Output the (X, Y) coordinate of the center of the cell containing the given text.  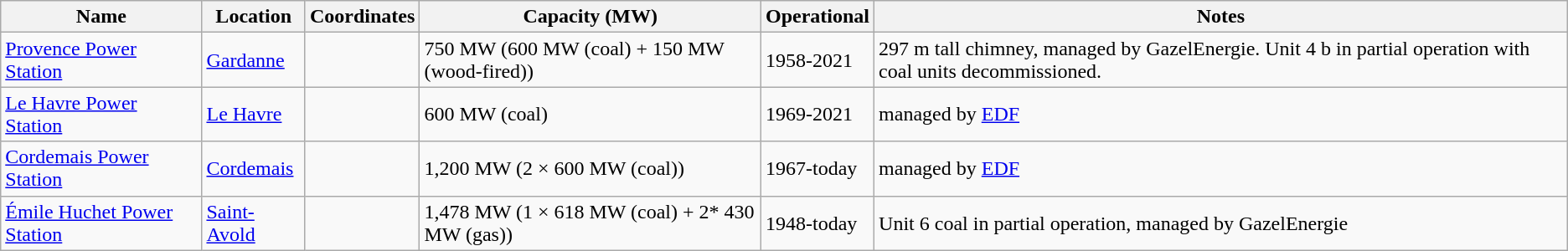
Operational (818, 17)
Coordinates (362, 17)
Notes (1221, 17)
Le Havre Power Station (101, 114)
Unit 6 coal in partial operation, managed by GazelEnergie (1221, 223)
Provence Power Station (101, 60)
Name (101, 17)
1967-today (818, 169)
750 MW (600 MW (coal) + 150 MW (wood-fired)) (591, 60)
Saint-Avold (254, 223)
Émile Huchet Power Station (101, 223)
1,478 MW (1 × 618 MW (coal) + 2* 430 MW (gas)) (591, 223)
297 m tall chimney, managed by GazelEnergie. Unit 4 b in partial operation with coal units decommissioned. (1221, 60)
Le Havre (254, 114)
1958-2021 (818, 60)
600 MW (coal) (591, 114)
1969-2021 (818, 114)
Cordemais (254, 169)
Location (254, 17)
Cordemais Power Station (101, 169)
1948-today (818, 223)
Gardanne (254, 60)
1,200 MW (2 × 600 MW (coal)) (591, 169)
Capacity (MW) (591, 17)
